Search for the cell housing the specified text and yield its (x, y) center coordinate. 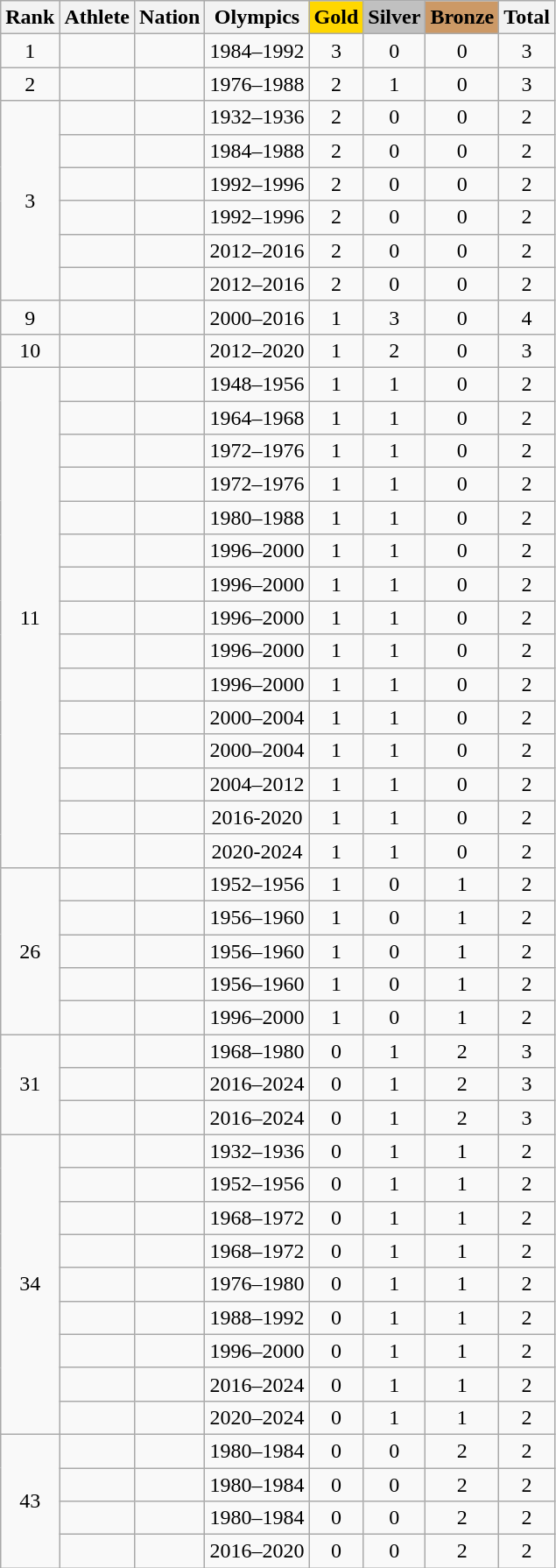
34 (30, 1284)
2020–2024 (257, 1417)
1976–1988 (257, 84)
1968–1980 (257, 1051)
43 (30, 1501)
Nation (170, 18)
31 (30, 1084)
Silver (394, 18)
1964–1968 (257, 418)
Olympics (257, 18)
10 (30, 350)
26 (30, 950)
Athlete (97, 18)
1988–1992 (257, 1317)
2000–2016 (257, 317)
4 (527, 317)
11 (30, 617)
1948–1956 (257, 384)
1984–1992 (257, 51)
Bronze (462, 18)
1980–1988 (257, 518)
2012–2020 (257, 350)
9 (30, 317)
2020-2024 (257, 851)
2004–2012 (257, 784)
1984–1988 (257, 151)
Total (527, 18)
2016–2020 (257, 1551)
Rank (30, 18)
Gold (336, 18)
1976–1980 (257, 1284)
2016-2020 (257, 817)
